Scan for the cell matching the given text and deliver its (X, Y) coordinate at center. 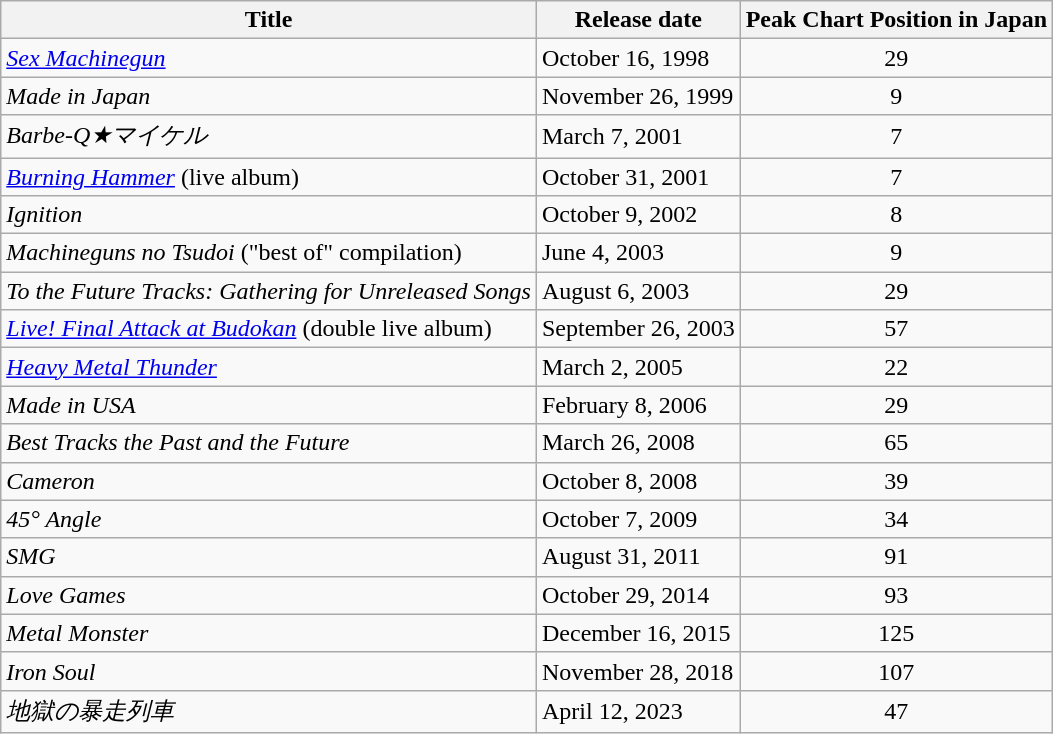
Ignition (269, 215)
Heavy Metal Thunder (269, 367)
地獄の暴走列車 (269, 712)
Title (269, 20)
Release date (638, 20)
SMG (269, 557)
To the Future Tracks: Gathering for Unreleased Songs (269, 291)
December 16, 2015 (638, 633)
Best Tracks the Past and the Future (269, 443)
Burning Hammer (live album) (269, 177)
65 (896, 443)
57 (896, 329)
August 31, 2011 (638, 557)
Sex Machinegun (269, 58)
22 (896, 367)
November 28, 2018 (638, 671)
47 (896, 712)
August 6, 2003 (638, 291)
45° Angle (269, 519)
Love Games (269, 595)
Live! Final Attack at Budokan (double live album) (269, 329)
October 16, 1998 (638, 58)
April 12, 2023 (638, 712)
March 7, 2001 (638, 136)
September 26, 2003 (638, 329)
Peak Chart Position in Japan (896, 20)
125 (896, 633)
October 8, 2008 (638, 481)
Barbe-Q★マイケル (269, 136)
Machineguns no Tsudoi ("best of" compilation) (269, 253)
March 2, 2005 (638, 367)
November 26, 1999 (638, 96)
39 (896, 481)
93 (896, 595)
October 31, 2001 (638, 177)
October 29, 2014 (638, 595)
8 (896, 215)
June 4, 2003 (638, 253)
February 8, 2006 (638, 405)
Made in USA (269, 405)
Iron Soul (269, 671)
91 (896, 557)
Made in Japan (269, 96)
34 (896, 519)
March 26, 2008 (638, 443)
Metal Monster (269, 633)
October 9, 2002 (638, 215)
October 7, 2009 (638, 519)
Cameron (269, 481)
107 (896, 671)
